Locate the cell with the specified text and output its (x, y) center coordinate. 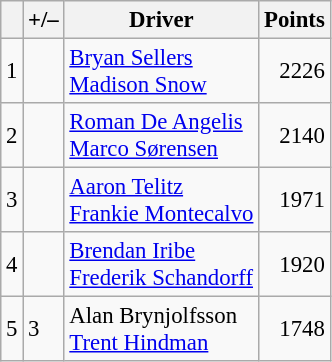
4 (12, 264)
+/– (44, 20)
Points (294, 20)
1 (12, 72)
Roman De Angelis Marco Sørensen (162, 136)
Alan Brynjolfsson Trent Hindman (162, 330)
5 (12, 330)
2140 (294, 136)
1920 (294, 264)
1748 (294, 330)
Driver (162, 20)
1971 (294, 200)
Brendan Iribe Frederik Schandorff (162, 264)
2 (12, 136)
Aaron Telitz Frankie Montecalvo (162, 200)
2226 (294, 72)
Bryan Sellers Madison Snow (162, 72)
